Detect which cell encompasses the target text, then output its [X, Y] center coordinate. 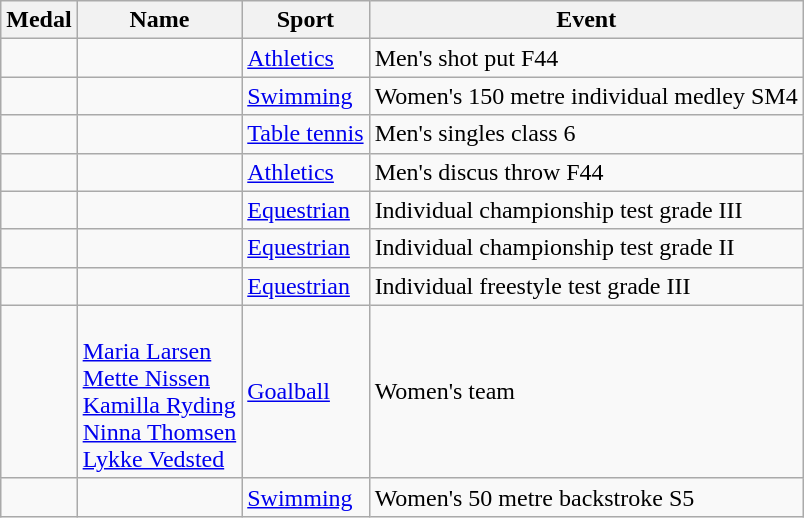
Men's shot put F44 [586, 58]
Event [586, 20]
Individual championship test grade II [586, 248]
Individual freestyle test grade III [586, 286]
Maria LarsenMette NissenKamilla RydingNinna ThomsenLykke Vedsted [160, 392]
Men's singles class 6 [586, 134]
Name [160, 20]
Women's team [586, 392]
Women's 150 metre individual medley SM4 [586, 96]
Goalball [306, 392]
Table tennis [306, 134]
Medal [39, 20]
Men's discus throw F44 [586, 172]
Sport [306, 20]
Individual championship test grade III [586, 210]
Women's 50 metre backstroke S5 [586, 497]
